For the text-containing cell, return its midpoint in (x, y) coordinate format. 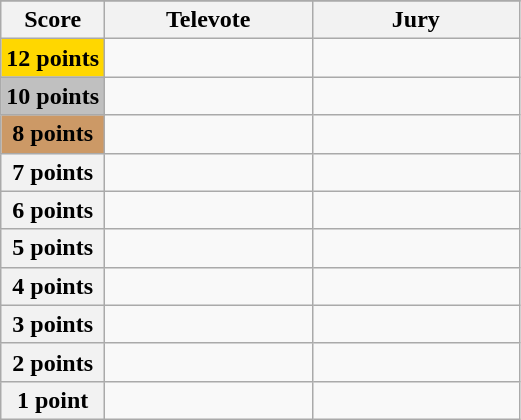
Televote (209, 20)
10 points (53, 96)
6 points (53, 210)
Score (53, 20)
3 points (53, 324)
1 point (53, 400)
5 points (53, 248)
12 points (53, 58)
7 points (53, 172)
2 points (53, 362)
4 points (53, 286)
8 points (53, 134)
Jury (416, 20)
